From the cell containing the given text, extract its center point as (x, y) coordinate. 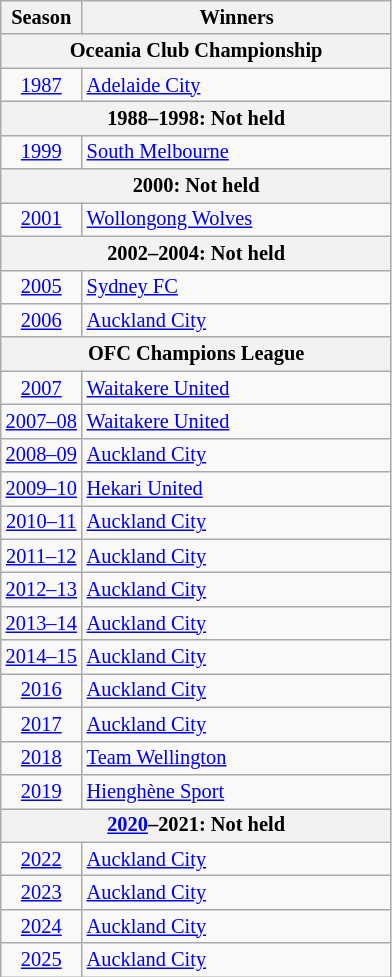
2019 (42, 791)
2007 (42, 388)
2023 (42, 892)
1988–1998: Not held (196, 118)
1999 (42, 152)
2009–10 (42, 489)
2013–14 (42, 623)
2012–13 (42, 589)
2014–15 (42, 657)
Team Wellington (237, 758)
Hienghène Sport (237, 791)
2018 (42, 758)
Oceania Club Championship (196, 51)
Hekari United (237, 489)
South Melbourne (237, 152)
2006 (42, 320)
1987 (42, 85)
Sydney FC (237, 287)
2011–12 (42, 556)
2024 (42, 926)
2005 (42, 287)
2010–11 (42, 522)
2016 (42, 690)
2025 (42, 960)
2022 (42, 859)
2020–2021: Not held (196, 825)
Adelaide City (237, 85)
Winners (237, 17)
OFC Champions League (196, 354)
2001 (42, 219)
Season (42, 17)
2007–08 (42, 421)
Wollongong Wolves (237, 219)
2000: Not held (196, 186)
2002–2004: Not held (196, 253)
2017 (42, 724)
2008–09 (42, 455)
